Search for the cell housing the specified text and yield its [x, y] center coordinate. 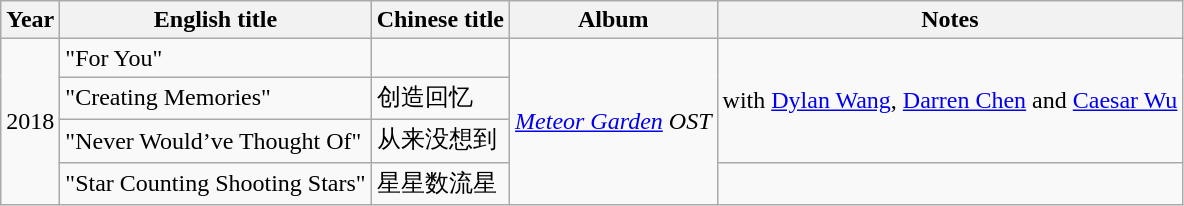
星星数流星 [440, 184]
Chinese title [440, 20]
"For You" [216, 58]
Notes [950, 20]
English title [216, 20]
Album [614, 20]
Meteor Garden OST [614, 122]
从来没想到 [440, 140]
with Dylan Wang, Darren Chen and Caesar Wu [950, 100]
Year [30, 20]
2018 [30, 122]
"Never Would’ve Thought Of" [216, 140]
"Creating Memories" [216, 98]
"Star Counting Shooting Stars" [216, 184]
创造回忆 [440, 98]
